Provide the [X, Y] coordinate of the cell's center where the given text is located.  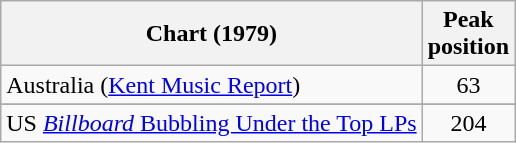
204 [468, 123]
Chart (1979) [212, 34]
63 [468, 85]
US Billboard Bubbling Under the Top LPs [212, 123]
Peakposition [468, 34]
Australia (Kent Music Report) [212, 85]
